Return (X, Y) of the center of cell containing provided text 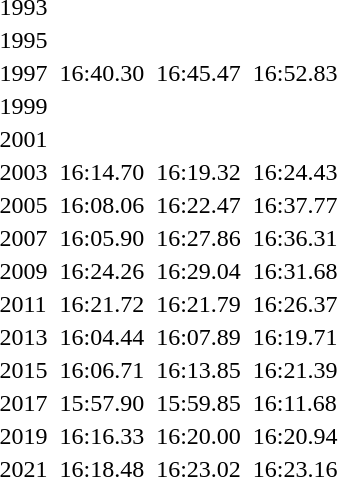
16:27.86 (199, 238)
16:21.72 (102, 304)
16:14.70 (102, 172)
16:05.90 (102, 238)
16:20.00 (199, 436)
16:06.71 (102, 370)
16:29.04 (199, 271)
16:19.32 (199, 172)
16:07.89 (199, 337)
16:08.06 (102, 205)
15:57.90 (102, 403)
16:40.30 (102, 73)
16:16.33 (102, 436)
15:59.85 (199, 403)
16:24.26 (102, 271)
16:21.79 (199, 304)
16:45.47 (199, 73)
16:22.47 (199, 205)
16:13.85 (199, 370)
16:04.44 (102, 337)
